Find where the given text appears and provide that cell's center as (x, y) coordinate. 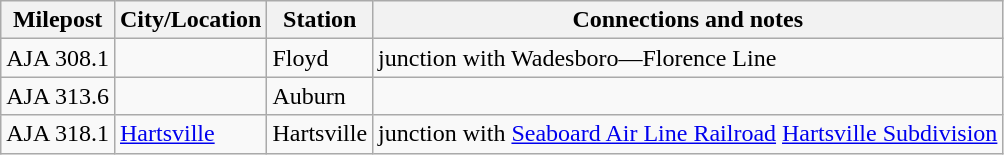
junction with Wadesboro—Florence Line (688, 58)
AJA 318.1 (58, 134)
Connections and notes (688, 20)
AJA 313.6 (58, 96)
Milepost (58, 20)
Floyd (320, 58)
Auburn (320, 96)
AJA 308.1 (58, 58)
junction with Seaboard Air Line Railroad Hartsville Subdivision (688, 134)
City/Location (190, 20)
Station (320, 20)
